Search for the cell housing the specified text and yield its [X, Y] center coordinate. 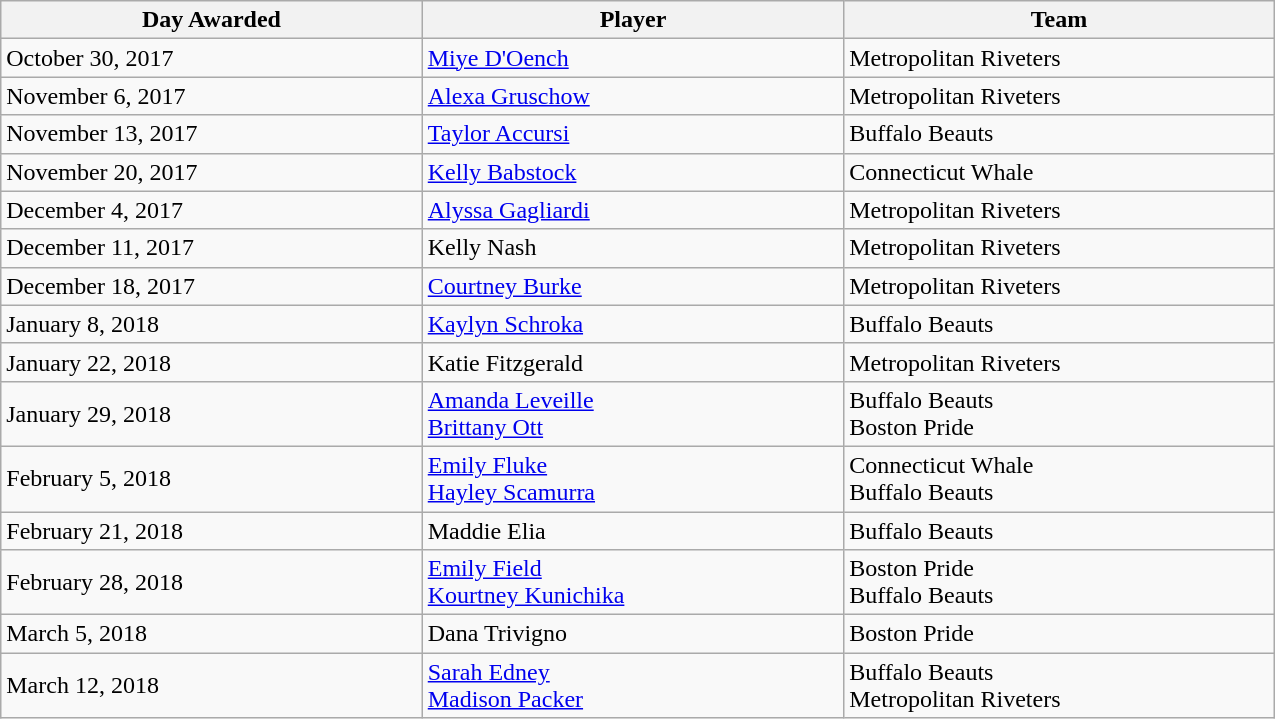
Kelly Nash [632, 248]
November 13, 2017 [212, 134]
Team [1060, 20]
October 30, 2017 [212, 58]
January 8, 2018 [212, 324]
Buffalo BeautsMetropolitan Riveters [1060, 686]
Connecticut WhaleBuffalo Beauts [1060, 478]
Boston Pride [1060, 634]
Alexa Gruschow [632, 96]
November 20, 2017 [212, 172]
Emily FieldKourtney Kunichika [632, 582]
December 11, 2017 [212, 248]
Player [632, 20]
January 29, 2018 [212, 414]
Dana Trivigno [632, 634]
Maddie Elia [632, 531]
Courtney Burke [632, 286]
Emily FlukeHayley Scamurra [632, 478]
Katie Fitzgerald [632, 362]
March 5, 2018 [212, 634]
December 4, 2017 [212, 210]
Boston PrideBuffalo Beauts [1060, 582]
Day Awarded [212, 20]
November 6, 2017 [212, 96]
Miye D'Oench [632, 58]
January 22, 2018 [212, 362]
December 18, 2017 [212, 286]
Kaylyn Schroka [632, 324]
Alyssa Gagliardi [632, 210]
Sarah EdneyMadison Packer [632, 686]
Amanda LeveilleBrittany Ott [632, 414]
February 5, 2018 [212, 478]
February 28, 2018 [212, 582]
Taylor Accursi [632, 134]
March 12, 2018 [212, 686]
February 21, 2018 [212, 531]
Connecticut Whale [1060, 172]
Buffalo BeautsBoston Pride [1060, 414]
Kelly Babstock [632, 172]
